Determine the (X, Y) coordinate at the center of the cell enclosing the given text.  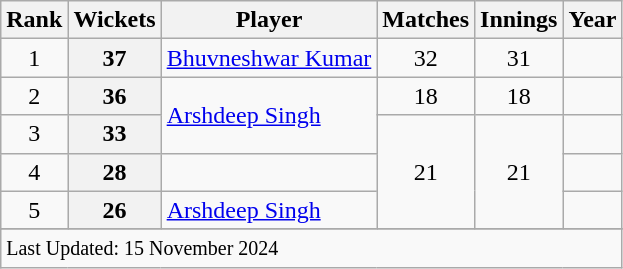
Player (269, 20)
Last Updated: 15 November 2024 (312, 248)
28 (114, 172)
32 (426, 58)
37 (114, 58)
Innings (519, 20)
Bhuvneshwar Kumar (269, 58)
1 (34, 58)
3 (34, 134)
33 (114, 134)
Year (592, 20)
36 (114, 96)
Matches (426, 20)
26 (114, 210)
Rank (34, 20)
5 (34, 210)
31 (519, 58)
Wickets (114, 20)
4 (34, 172)
2 (34, 96)
